Provide the (X, Y) coordinate of the cell's center where the given text is located.  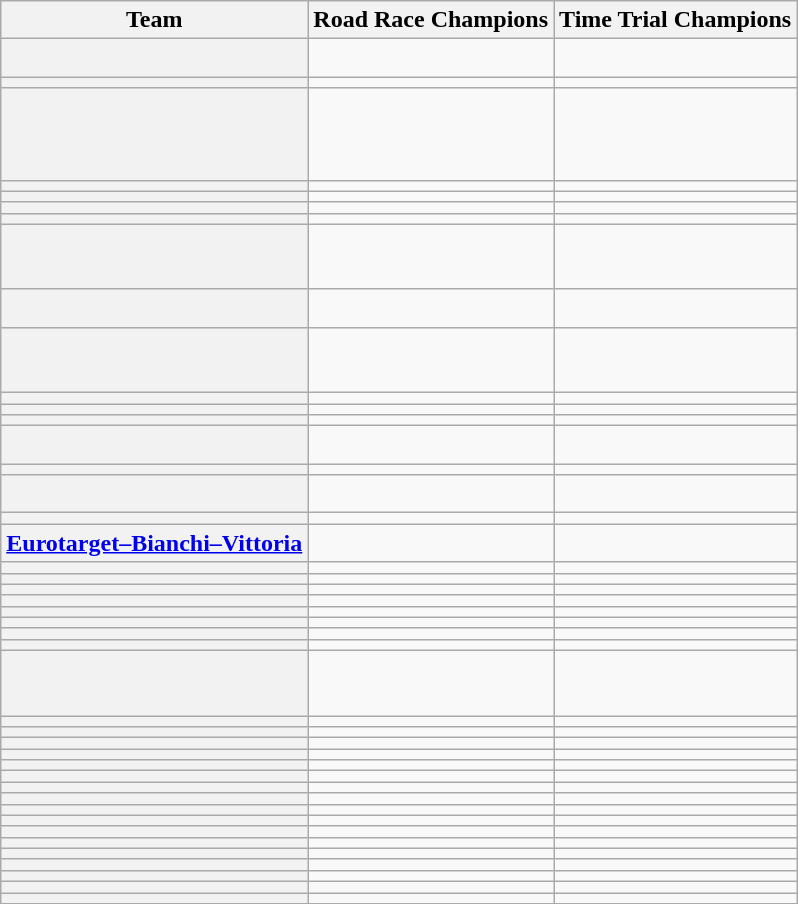
Team (154, 20)
Eurotarget–Bianchi–Vittoria (154, 543)
Time Trial Champions (676, 20)
Road Race Champions (431, 20)
